Search for the cell housing the specified text and yield its [x, y] center coordinate. 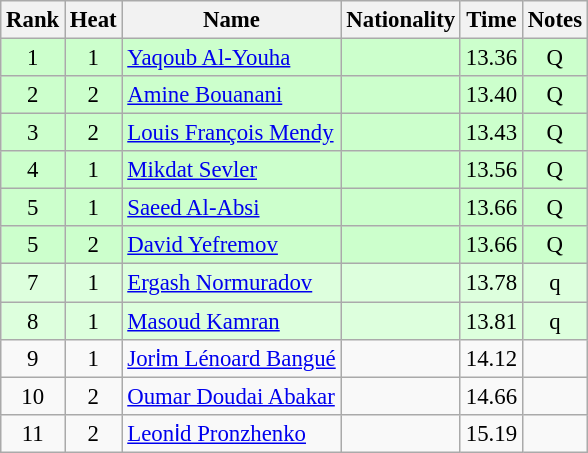
13.81 [491, 321]
Mikdat Sevler [232, 170]
Masoud Kamran [232, 321]
Ergash Normuradov [232, 283]
4 [33, 170]
Jori̇m Lénoard Bangué [232, 358]
8 [33, 321]
Notes [554, 20]
15.19 [491, 433]
10 [33, 396]
Time [491, 20]
3 [33, 133]
Amine Bouanani [232, 95]
Nationality [400, 20]
Leoni̇d Pronzhenko [232, 433]
Yaqoub Al-Youha [232, 58]
David Yefremov [232, 245]
Heat [94, 20]
Rank [33, 20]
13.43 [491, 133]
14.66 [491, 396]
Name [232, 20]
13.36 [491, 58]
14.12 [491, 358]
13.40 [491, 95]
13.78 [491, 283]
9 [33, 358]
11 [33, 433]
7 [33, 283]
Saeed Al-Absi [232, 208]
Louis François Mendy [232, 133]
13.56 [491, 170]
Oumar Doudai Abakar [232, 396]
